Extract the (x, y) coordinate from the center of the cell holding the provided text.  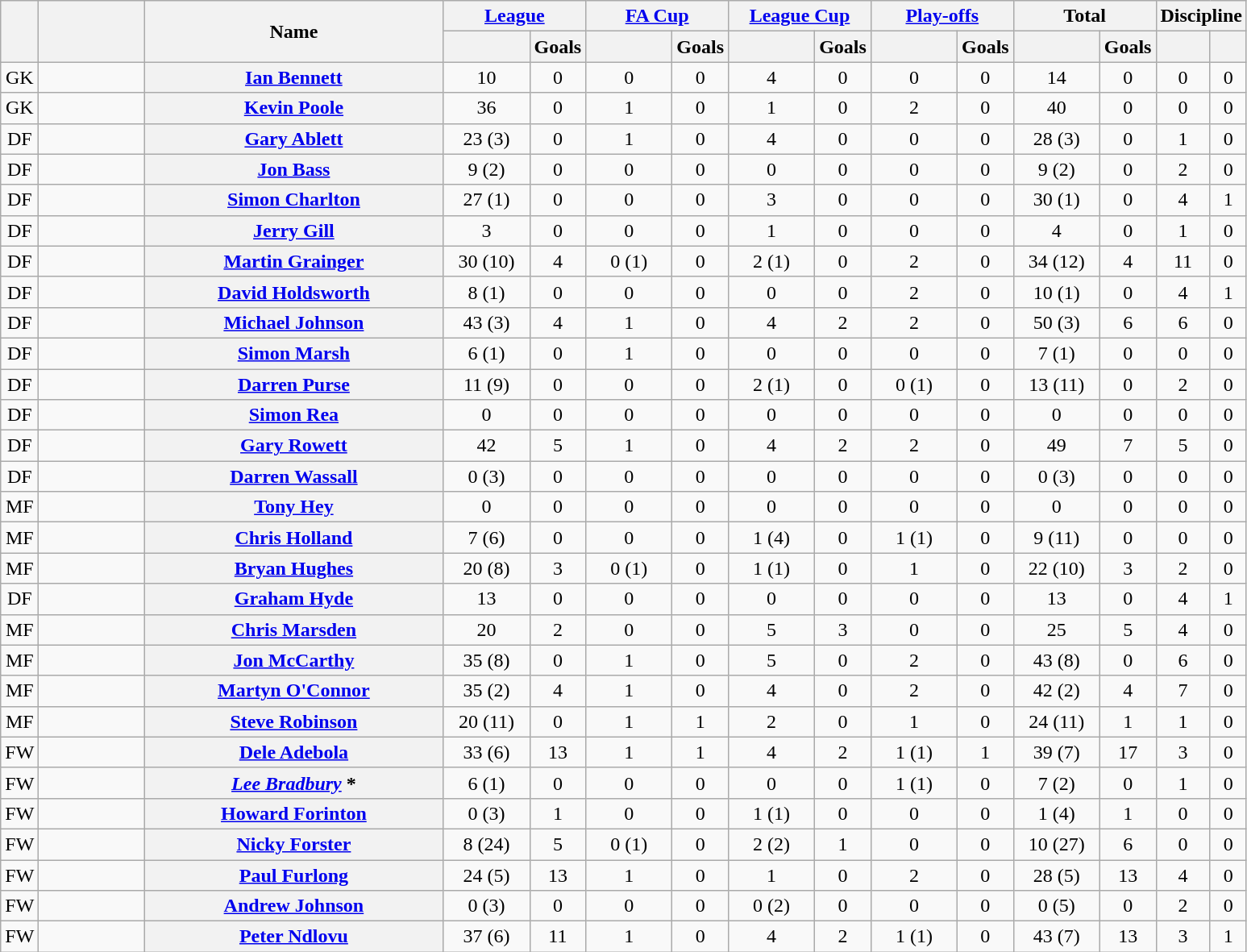
Chris Holland (293, 538)
Jon Bass (293, 169)
49 (1056, 446)
Kevin Poole (293, 108)
Howard Forinton (293, 813)
Steve Robinson (293, 721)
Andrew Johnson (293, 906)
Michael Johnson (293, 322)
Ian Bennett (293, 77)
2 (2) (772, 844)
Jerry Gill (293, 231)
43 (8) (1056, 660)
35 (8) (487, 660)
Simon Charlton (293, 200)
43 (7) (1056, 937)
25 (1056, 630)
33 (6) (487, 752)
Peter Ndlovu (293, 937)
30 (1) (1056, 200)
Martyn O'Connor (293, 691)
50 (3) (1056, 322)
Darren Wassall (293, 476)
20 (487, 630)
Tony Hey (293, 507)
8 (1) (487, 292)
FA Cup (658, 16)
30 (10) (487, 261)
37 (6) (487, 937)
0 (5) (1056, 906)
24 (11) (1056, 721)
34 (12) (1056, 261)
Graham Hyde (293, 599)
23 (3) (487, 139)
11 (9) (487, 385)
35 (2) (487, 691)
36 (487, 108)
Bryan Hughes (293, 568)
28 (5) (1056, 875)
Lee Bradbury * (293, 783)
Dele Adebola (293, 752)
Total (1085, 16)
7 (2) (1056, 783)
Simon Marsh (293, 353)
39 (7) (1056, 752)
Simon Rea (293, 415)
Martin Grainger (293, 261)
10 (27) (1056, 844)
7 (6) (487, 538)
League (514, 16)
14 (1056, 77)
43 (3) (487, 322)
Name (293, 31)
Nicky Forster (293, 844)
Darren Purse (293, 385)
13 (11) (1056, 385)
28 (3) (1056, 139)
League Cup (800, 16)
Play-offs (941, 16)
8 (24) (487, 844)
20 (11) (487, 721)
Discipline (1201, 16)
9 (11) (1056, 538)
7 (1) (1056, 353)
17 (1128, 752)
David Holdsworth (293, 292)
Paul Furlong (293, 875)
42 (2) (1056, 691)
22 (10) (1056, 568)
10 (487, 77)
10 (1) (1056, 292)
Gary Ablett (293, 139)
24 (5) (487, 875)
40 (1056, 108)
20 (8) (487, 568)
Gary Rowett (293, 446)
0 (2) (772, 906)
27 (1) (487, 200)
Jon McCarthy (293, 660)
Chris Marsden (293, 630)
42 (487, 446)
